Provide the (x, y) coordinate of the cell's center where the given text is located.  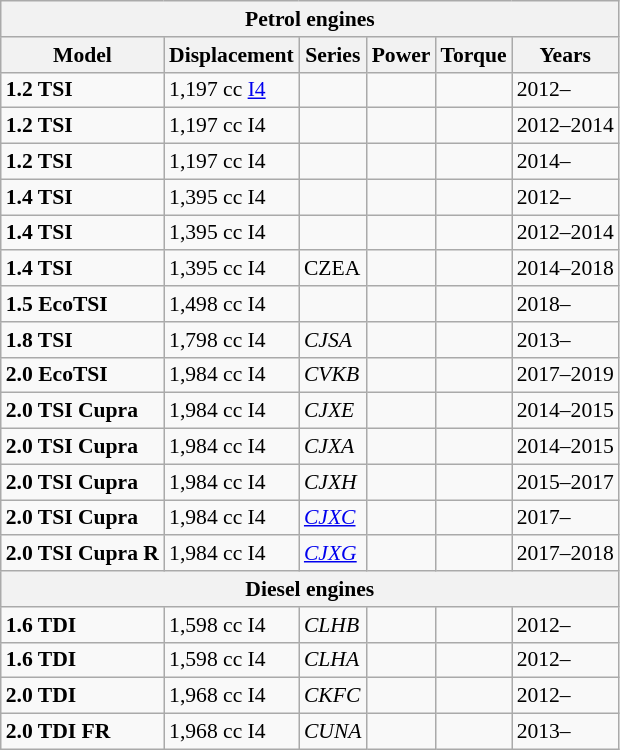
Model (82, 55)
CLHB (333, 625)
CLHA (333, 660)
2.0 TDI (82, 696)
CJSA (333, 340)
CJXE (333, 411)
Displacement (232, 55)
Petrol engines (310, 19)
CKFC (333, 696)
CJXA (333, 447)
Years (566, 55)
CJXH (333, 482)
CUNA (333, 732)
CZEA (333, 269)
2017–2019 (566, 375)
2017– (566, 518)
1,498 cc I4 (232, 304)
2014–2018 (566, 269)
2018– (566, 304)
CJXC (333, 518)
2014– (566, 162)
1.8 TSI (82, 340)
2017–2018 (566, 554)
1,798 cc I4 (232, 340)
Torque (473, 55)
2.0 TSI Cupra R (82, 554)
CJXG (333, 554)
Diesel engines (310, 589)
2.0 TDI FR (82, 732)
Series (333, 55)
2.0 EcoTSI (82, 375)
1.5 EcoTSI (82, 304)
2015–2017 (566, 482)
CVKB (333, 375)
Power (402, 55)
